Return the [X, Y] coordinate for the center point of the cell that contains the specified text.  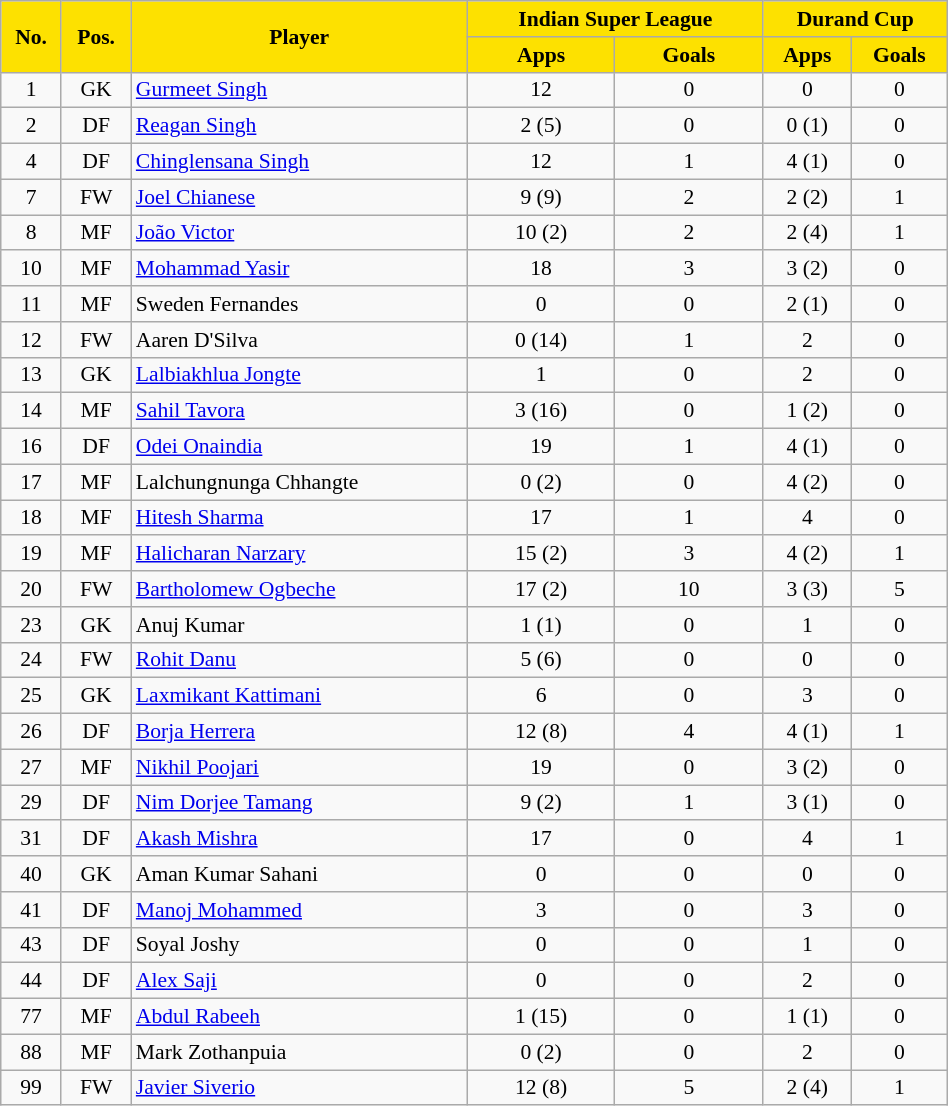
João Victor [300, 233]
41 [32, 910]
Nim Dorjee Tamang [300, 803]
40 [32, 874]
9 (2) [542, 803]
Borja Herrera [300, 732]
Javier Siverio [300, 1088]
0 (1) [807, 126]
3 (3) [807, 589]
8 [32, 233]
Manoj Mohammed [300, 910]
9 (9) [542, 197]
6 [542, 696]
Aaren D'Silva [300, 340]
0 (14) [542, 340]
Reagan Singh [300, 126]
20 [32, 589]
Sahil Tavora [300, 411]
44 [32, 981]
Rohit Danu [300, 660]
27 [32, 767]
2 (1) [807, 304]
2 (2) [807, 197]
Abdul Rabeeh [300, 1017]
Odei Onaindia [300, 447]
Mohammad Yasir [300, 269]
Player [300, 36]
29 [32, 803]
Durand Cup [855, 19]
88 [32, 1052]
Mark Zothanpuia [300, 1052]
15 (2) [542, 554]
Pos. [96, 36]
43 [32, 945]
Lalchungnunga Chhangte [300, 482]
3 (1) [807, 803]
24 [32, 660]
5 (6) [542, 660]
2 (5) [542, 126]
23 [32, 625]
16 [32, 447]
26 [32, 732]
14 [32, 411]
1 (15) [542, 1017]
Indian Super League [616, 19]
No. [32, 36]
Soyal Joshy [300, 945]
Anuj Kumar [300, 625]
77 [32, 1017]
13 [32, 375]
Sweden Fernandes [300, 304]
3 (16) [542, 411]
Aman Kumar Sahani [300, 874]
99 [32, 1088]
1 (2) [807, 411]
Bartholomew Ogbeche [300, 589]
Gurmeet Singh [300, 90]
17 (2) [542, 589]
25 [32, 696]
Joel Chianese [300, 197]
Chinglensana Singh [300, 162]
10 (2) [542, 233]
Lalbiakhlua Jongte [300, 375]
7 [32, 197]
Laxmikant Kattimani [300, 696]
Alex Saji [300, 981]
11 [32, 304]
31 [32, 839]
Akash Mishra [300, 839]
Halicharan Narzary [300, 554]
Nikhil Poojari [300, 767]
Hitesh Sharma [300, 518]
